Provide the (x, y) coordinate of the cell's center where the given text is located.  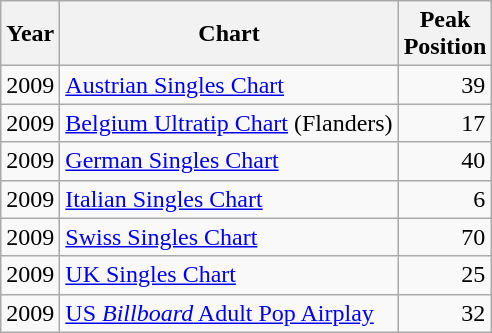
17 (445, 123)
70 (445, 237)
US Billboard Adult Pop Airplay (229, 313)
Swiss Singles Chart (229, 237)
German Singles Chart (229, 161)
PeakPosition (445, 34)
40 (445, 161)
32 (445, 313)
Austrian Singles Chart (229, 85)
39 (445, 85)
UK Singles Chart (229, 275)
Italian Singles Chart (229, 199)
25 (445, 275)
Chart (229, 34)
Belgium Ultratip Chart (Flanders) (229, 123)
6 (445, 199)
Year (30, 34)
